Detect which cell encompasses the target text, then output its [X, Y] center coordinate. 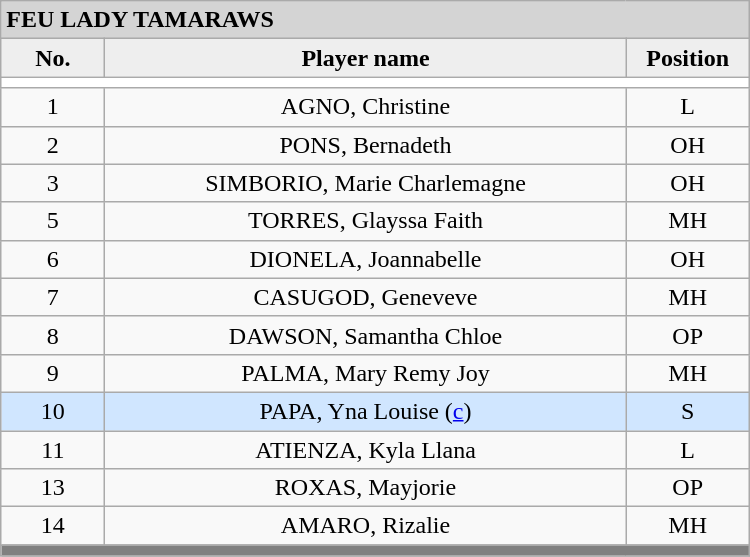
AMARO, Rizalie [366, 526]
14 [53, 526]
10 [53, 411]
CASUGOD, Geneveve [366, 297]
5 [53, 221]
ROXAS, Mayjorie [366, 488]
9 [53, 373]
8 [53, 335]
DIONELA, Joannabelle [366, 259]
7 [53, 297]
SIMBORIO, Marie Charlemagne [366, 183]
13 [53, 488]
DAWSON, Samantha Chloe [366, 335]
2 [53, 145]
S [688, 411]
6 [53, 259]
AGNO, Christine [366, 107]
No. [53, 58]
TORRES, Glayssa Faith [366, 221]
FEU LADY TAMARAWS [375, 20]
Position [688, 58]
11 [53, 449]
PALMA, Mary Remy Joy [366, 373]
Player name [366, 58]
PONS, Bernadeth [366, 145]
PAPA, Yna Louise (c) [366, 411]
3 [53, 183]
ATIENZA, Kyla Llana [366, 449]
1 [53, 107]
